Provide the [X, Y] coordinate of the cell's center where the given text is located.  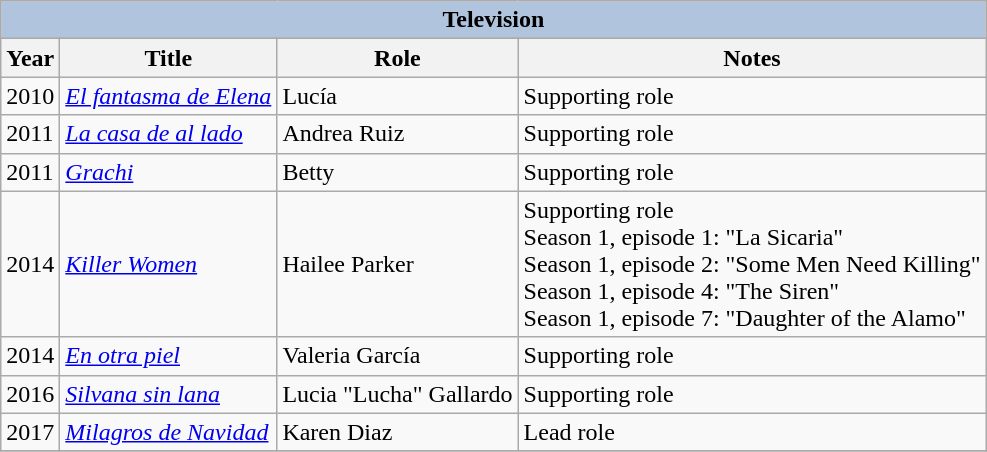
Lucía [398, 96]
Killer Women [168, 264]
Andrea Ruiz [398, 134]
Year [30, 58]
Lead role [752, 432]
Valeria García [398, 356]
Silvana sin lana [168, 394]
2016 [30, 394]
La casa de al lado [168, 134]
Title [168, 58]
Milagros de Navidad [168, 432]
Betty [398, 172]
En otra piel [168, 356]
2017 [30, 432]
El fantasma de Elena [168, 96]
Karen Diaz [398, 432]
Television [494, 20]
2010 [30, 96]
Notes [752, 58]
Role [398, 58]
Grachi [168, 172]
Hailee Parker [398, 264]
Lucia "Lucha" Gallardo [398, 394]
